Detect which cell encompasses the target text, then output its (X, Y) center coordinate. 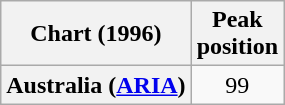
Peakposition (237, 34)
99 (237, 85)
Australia (ARIA) (96, 85)
Chart (1996) (96, 34)
